Detect which cell encompasses the target text, then output its [X, Y] center coordinate. 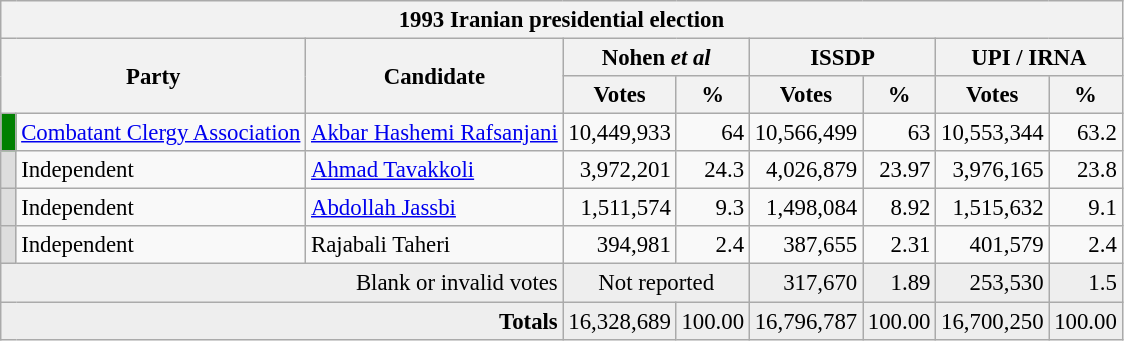
Blank or invalid votes [282, 283]
1993 Iranian presidential election [562, 20]
387,655 [806, 245]
Totals [282, 321]
1.5 [1086, 283]
2.31 [898, 245]
4,026,879 [806, 170]
Combatant Clergy Association [161, 133]
Akbar Hashemi Rafsanjani [434, 133]
1,498,084 [806, 208]
253,530 [992, 283]
16,796,787 [806, 321]
24.3 [712, 170]
Candidate [434, 76]
Not reported [656, 283]
10,449,933 [620, 133]
64 [712, 133]
317,670 [806, 283]
1.89 [898, 283]
UPI / IRNA [1029, 58]
1,515,632 [992, 208]
9.1 [1086, 208]
9.3 [712, 208]
ISSDP [842, 58]
394,981 [620, 245]
401,579 [992, 245]
16,700,250 [992, 321]
23.97 [898, 170]
63 [898, 133]
3,976,165 [992, 170]
Ahmad Tavakkoli [434, 170]
1,511,574 [620, 208]
Rajabali Taheri [434, 245]
10,566,499 [806, 133]
63.2 [1086, 133]
23.8 [1086, 170]
Party [154, 76]
3,972,201 [620, 170]
10,553,344 [992, 133]
Abdollah Jassbi [434, 208]
Nohen et al [656, 58]
16,328,689 [620, 321]
8.92 [898, 208]
